Output the (X, Y) coordinate of the center of the cell containing the given text.  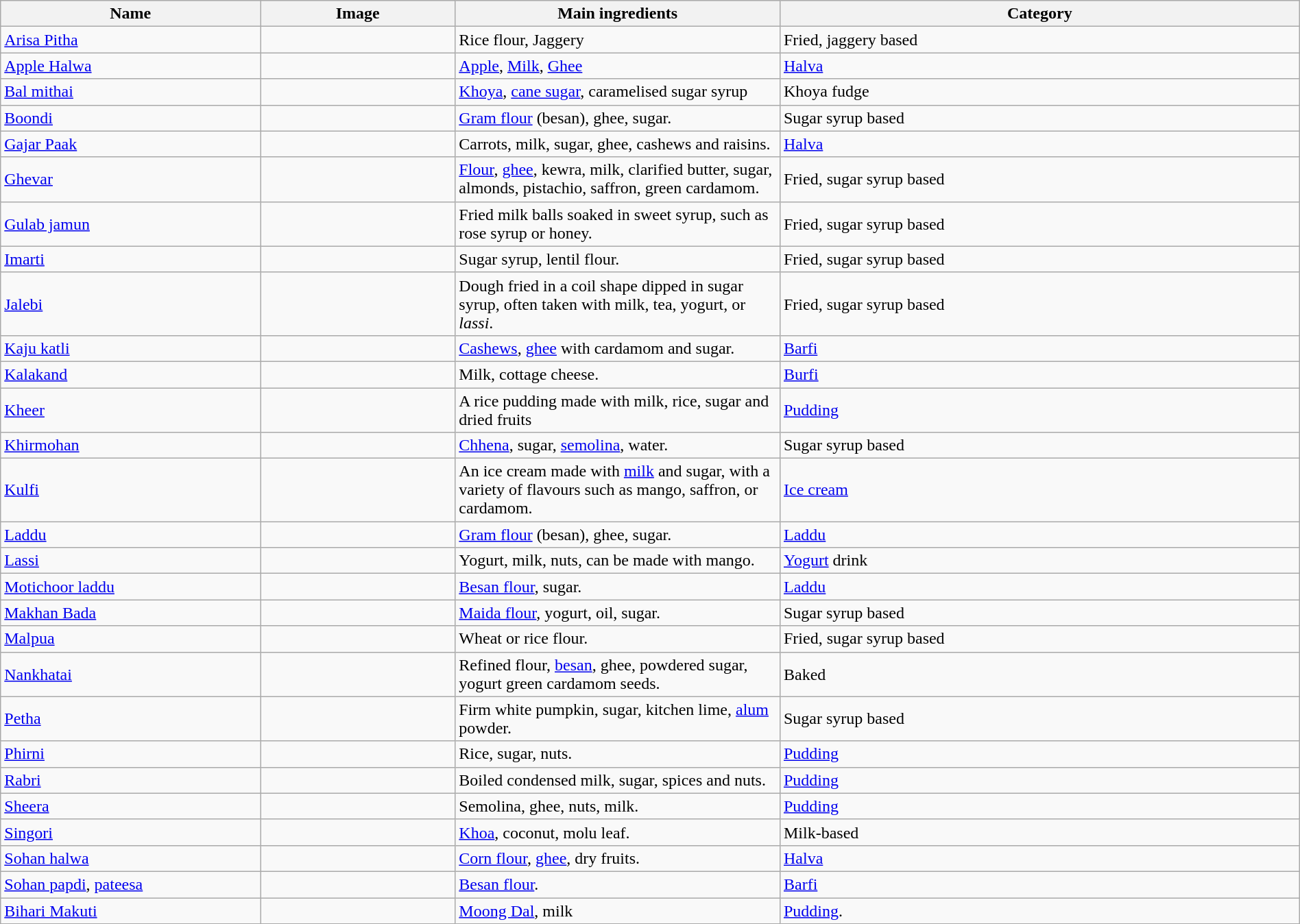
Imarti (130, 259)
Kheer (130, 410)
Petha (130, 718)
Singori (130, 832)
Fried milk balls soaked in sweet syrup, such as rose syrup or honey. (618, 223)
Image (358, 14)
Khirmohan (130, 446)
Khoya fudge (1039, 92)
A rice pudding made with milk, rice, sugar and dried fruits (618, 410)
Boiled condensed milk, sugar, spices and nuts. (618, 780)
Chhena, sugar, semolina, water. (618, 446)
Sohan halwa (130, 858)
Category (1039, 14)
Rice flour, Jaggery (618, 40)
Boondi (130, 118)
Arisa Pitha (130, 40)
Cashews, ghee with cardamom and sugar. (618, 348)
Baked (1039, 674)
Name (130, 14)
Apple Halwa (130, 66)
Fried, jaggery based (1039, 40)
Main ingredients (618, 14)
Yogurt, milk, nuts, can be made with mango. (618, 561)
Pudding. (1039, 911)
Khoa, coconut, molu leaf. (618, 832)
Rice, sugar, nuts. (618, 754)
Carrots, milk, sugar, ghee, cashews and raisins. (618, 144)
Lassi (130, 561)
Wheat or rice flour. (618, 639)
Bihari Makuti (130, 911)
Makhan Bada (130, 613)
Gulab jamun (130, 223)
Apple, Milk, Ghee (618, 66)
Kalakand (130, 374)
Besan flour, sugar. (618, 587)
Jalebi (130, 304)
Sheera (130, 806)
Milk, cottage cheese. (618, 374)
Gajar Paak (130, 144)
Sugar syrup, lentil flour. (618, 259)
Nankhatai (130, 674)
Bal mithai (130, 92)
Moong Dal, milk (618, 911)
Maida flour, yogurt, oil, sugar. (618, 613)
Motichoor laddu (130, 587)
Phirni (130, 754)
Besan flour. (618, 884)
Kaju katli (130, 348)
Sohan papdi, pateesa (130, 884)
Khoya, cane sugar, caramelised sugar syrup (618, 92)
Refined flour, besan, ghee, powdered sugar, yogurt green cardamom seeds. (618, 674)
Flour, ghee, kewra, milk, clarified butter, sugar, almonds, pistachio, saffron, green cardamom. (618, 180)
Burfi (1039, 374)
Ghevar (130, 180)
Rabri (130, 780)
Dough fried in a coil shape dipped in sugar syrup, often taken with milk, tea, yogurt, or lassi. (618, 304)
Yogurt drink (1039, 561)
Milk-based (1039, 832)
An ice cream made with milk and sugar, with a variety of flavours such as mango, saffron, or cardamom. (618, 490)
Firm white pumpkin, sugar, kitchen lime, alum powder. (618, 718)
Semolina, ghee, nuts, milk. (618, 806)
Corn flour, ghee, dry fruits. (618, 858)
Kulfi (130, 490)
Malpua (130, 639)
Ice cream (1039, 490)
